Locate the cell with the specified text and output its (X, Y) center coordinate. 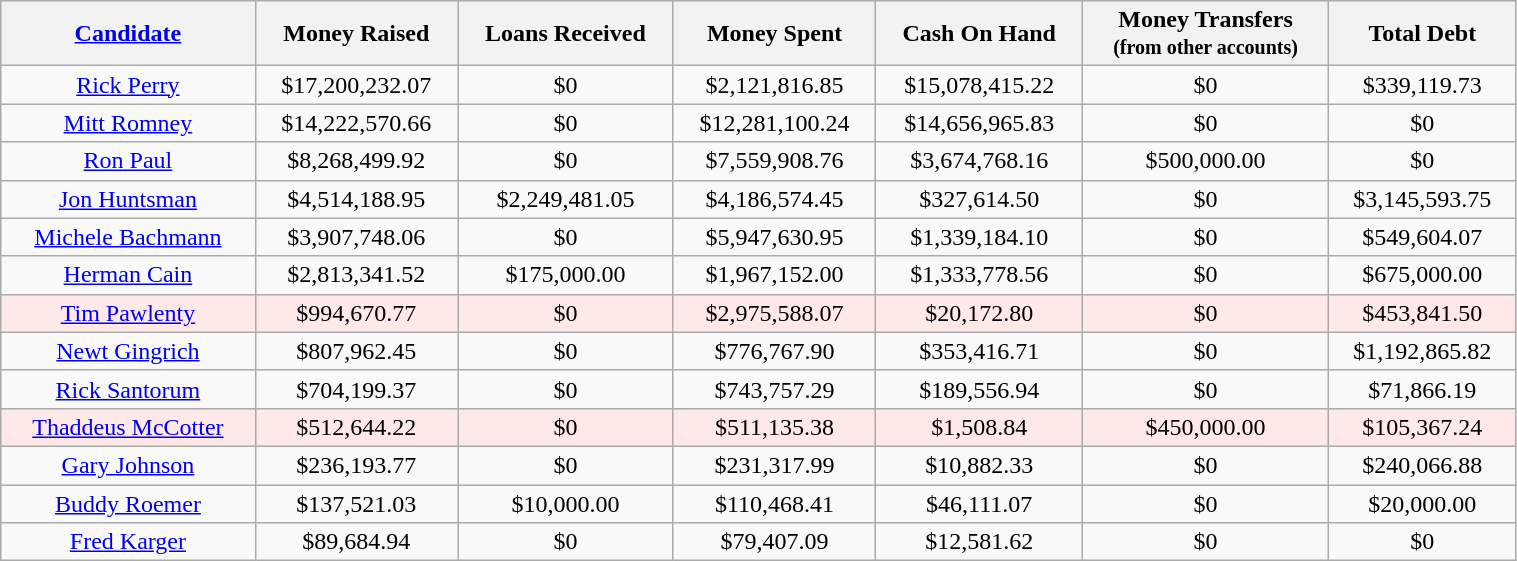
Money Transfers(from other accounts) (1206, 34)
Candidate (128, 34)
$743,757.29 (774, 389)
$175,000.00 (566, 275)
$10,000.00 (566, 503)
$137,521.03 (356, 503)
$776,767.90 (774, 351)
$549,604.07 (1422, 237)
$14,222,570.66 (356, 123)
$500,000.00 (1206, 161)
$2,121,816.85 (774, 85)
$1,339,184.10 (980, 237)
$12,581.62 (980, 542)
$10,882.33 (980, 465)
Rick Santorum (128, 389)
Money Raised (356, 34)
$339,119.73 (1422, 85)
$8,268,499.92 (356, 161)
$353,416.71 (980, 351)
Loans Received (566, 34)
$110,468.41 (774, 503)
$807,962.45 (356, 351)
$236,193.77 (356, 465)
$89,684.94 (356, 542)
Jon Huntsman (128, 199)
$71,866.19 (1422, 389)
Newt Gingrich (128, 351)
$511,135.38 (774, 427)
$14,656,965.83 (980, 123)
$2,975,588.07 (774, 313)
Total Debt (1422, 34)
$4,186,574.45 (774, 199)
Ron Paul (128, 161)
Tim Pawlenty (128, 313)
$79,407.09 (774, 542)
$4,514,188.95 (356, 199)
$240,066.88 (1422, 465)
$105,367.24 (1422, 427)
Mitt Romney (128, 123)
$3,145,593.75 (1422, 199)
$1,333,778.56 (980, 275)
$1,967,152.00 (774, 275)
$7,559,908.76 (774, 161)
Herman Cain (128, 275)
$2,249,481.05 (566, 199)
$3,674,768.16 (980, 161)
$512,644.22 (356, 427)
$231,317.99 (774, 465)
$17,200,232.07 (356, 85)
$1,192,865.82 (1422, 351)
$20,000.00 (1422, 503)
$327,614.50 (980, 199)
Money Spent (774, 34)
$1,508.84 (980, 427)
$46,111.07 (980, 503)
$12,281,100.24 (774, 123)
Rick Perry (128, 85)
$453,841.50 (1422, 313)
Michele Bachmann (128, 237)
Gary Johnson (128, 465)
$15,078,415.22 (980, 85)
$3,907,748.06 (356, 237)
$450,000.00 (1206, 427)
$704,199.37 (356, 389)
Thaddeus McCotter (128, 427)
$20,172.80 (980, 313)
Fred Karger (128, 542)
$5,947,630.95 (774, 237)
$2,813,341.52 (356, 275)
Buddy Roemer (128, 503)
$189,556.94 (980, 389)
Cash On Hand (980, 34)
$994,670.77 (356, 313)
$675,000.00 (1422, 275)
